Capture the cell that displays the provided text and extract its [x, y] central coordinate. 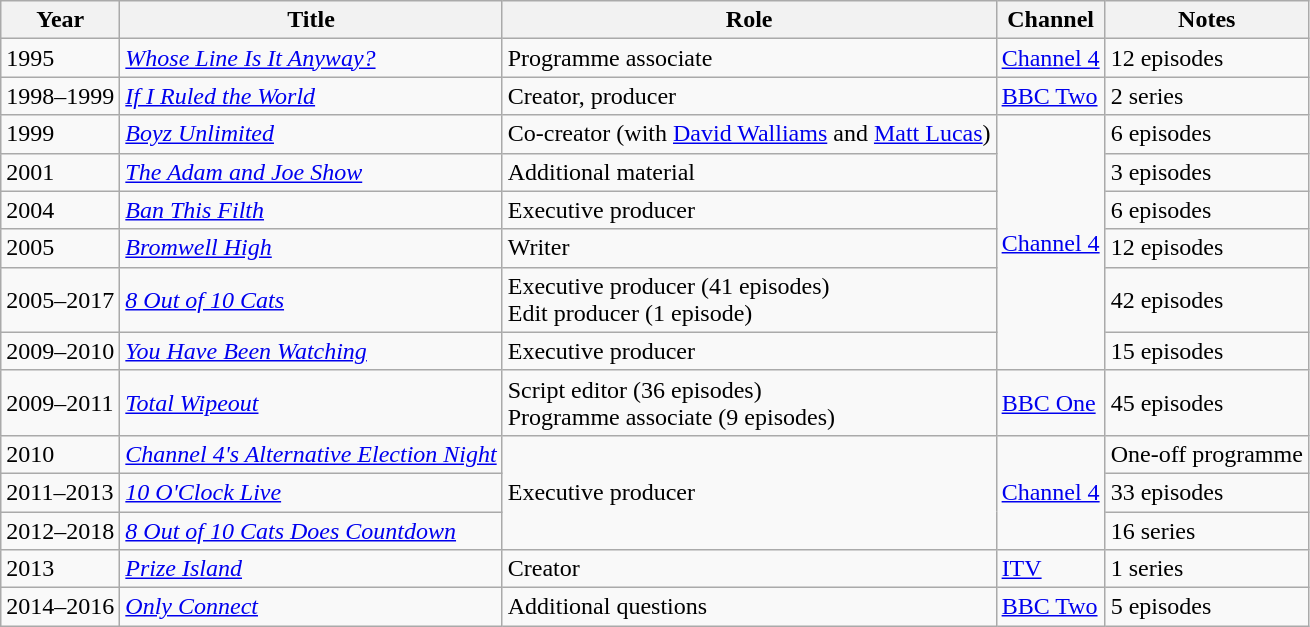
Executive producer (41 episodes)Edit producer (1 episode) [749, 300]
Writer [749, 248]
8 Out of 10 Cats Does Countdown [311, 531]
42 episodes [1206, 300]
Channel 4's Alternative Election Night [311, 454]
Creator, producer [749, 96]
Role [749, 20]
Additional questions [749, 607]
Co-creator (with David Walliams and Matt Lucas) [749, 134]
2014–2016 [60, 607]
2013 [60, 569]
1998–1999 [60, 96]
Bromwell High [311, 248]
2012–2018 [60, 531]
Whose Line Is It Anyway? [311, 58]
2009–2011 [60, 402]
You Have Been Watching [311, 351]
5 episodes [1206, 607]
The Adam and Joe Show [311, 172]
2004 [60, 210]
Notes [1206, 20]
Channel [1050, 20]
Script editor (36 episodes)Programme associate (9 episodes) [749, 402]
Programme associate [749, 58]
45 episodes [1206, 402]
2009–2010 [60, 351]
10 O'Clock Live [311, 492]
Year [60, 20]
Total Wipeout [311, 402]
Boyz Unlimited [311, 134]
BBC One [1050, 402]
33 episodes [1206, 492]
2005–2017 [60, 300]
One-off programme [1206, 454]
2001 [60, 172]
2005 [60, 248]
1 series [1206, 569]
Ban This Filth [311, 210]
1999 [60, 134]
Prize Island [311, 569]
If I Ruled the World [311, 96]
ITV [1050, 569]
3 episodes [1206, 172]
16 series [1206, 531]
Only Connect [311, 607]
8 Out of 10 Cats [311, 300]
15 episodes [1206, 351]
Additional material [749, 172]
2010 [60, 454]
2011–2013 [60, 492]
Title [311, 20]
2 series [1206, 96]
Creator [749, 569]
1995 [60, 58]
